Identify which cell holds the provided text, then report its [x, y] central coordinate. 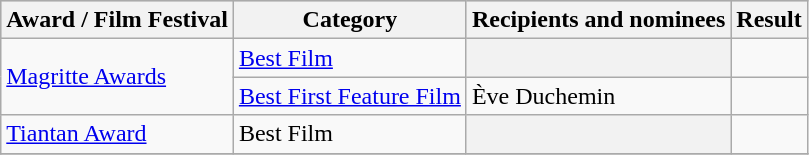
Award / Film Festival [118, 20]
Best First Feature Film [350, 96]
Tiantan Award [118, 134]
Ève Duchemin [598, 96]
Magritte Awards [118, 77]
Result [769, 20]
Recipients and nominees [598, 20]
Category [350, 20]
